Return the [X, Y] coordinate for the center point of the cell that contains the specified text.  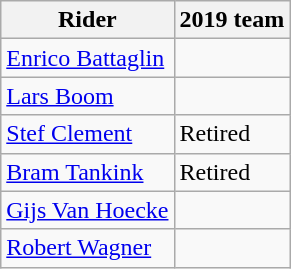
Bram Tankink [88, 172]
Enrico Battaglin [88, 58]
Robert Wagner [88, 248]
Gijs Van Hoecke [88, 210]
Rider [88, 20]
Stef Clement [88, 134]
2019 team [232, 20]
Lars Boom [88, 96]
